Scan for the cell matching the given text and deliver its [x, y] coordinate at center. 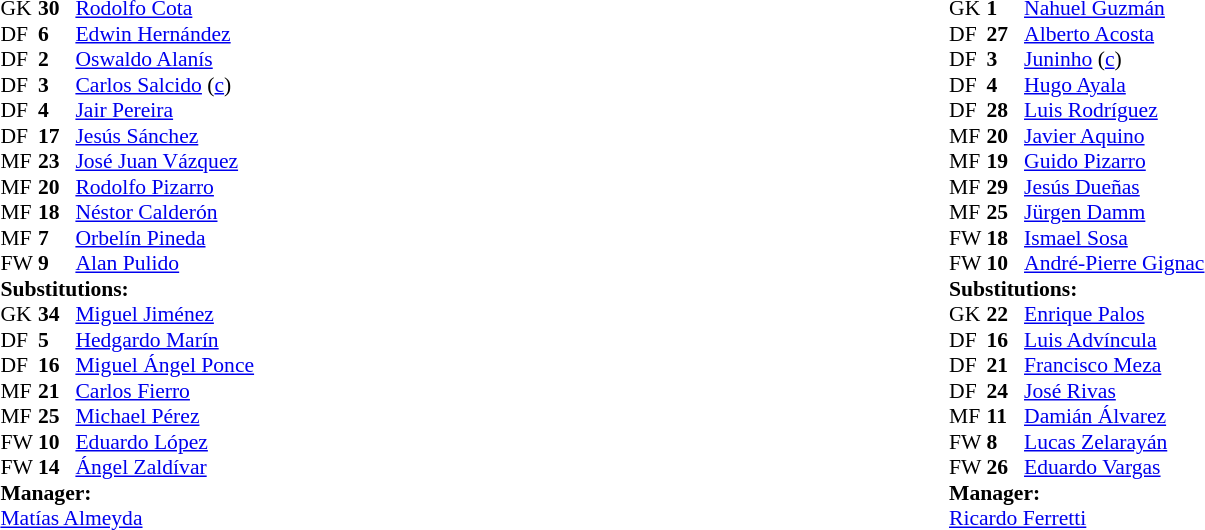
Ángel Zaldívar [164, 467]
Eduardo Vargas [1114, 467]
Javier Aquino [1114, 136]
Juninho (c) [1114, 59]
Luis Rodríguez [1114, 111]
27 [1006, 34]
19 [1006, 161]
Miguel Ángel Ponce [164, 365]
Hedgardo Marín [164, 340]
André-Pierre Gignac [1114, 263]
Alan Pulido [164, 263]
Rodolfo Pizarro [164, 187]
6 [57, 34]
11 [1006, 417]
9 [57, 263]
Enrique Palos [1114, 315]
5 [57, 340]
Carlos Salcido (c) [164, 85]
22 [1006, 315]
Luis Advíncula [1114, 340]
Francisco Meza [1114, 365]
Jesús Dueñas [1114, 187]
José Juan Vázquez [164, 161]
Oswaldo Alanís [164, 59]
Hugo Ayala [1114, 85]
Guido Pizarro [1114, 161]
Orbelín Pineda [164, 238]
23 [57, 161]
2 [57, 59]
Jesús Sánchez [164, 136]
17 [57, 136]
28 [1006, 111]
14 [57, 467]
Carlos Fierro [164, 391]
Jair Pereira [164, 111]
26 [1006, 467]
Jürgen Damm [1114, 213]
Alberto Acosta [1114, 34]
Lucas Zelarayán [1114, 442]
7 [57, 238]
Néstor Calderón [164, 213]
Damián Álvarez [1114, 417]
Ismael Sosa [1114, 238]
José Rivas [1114, 391]
24 [1006, 391]
Eduardo López [164, 442]
Miguel Jiménez [164, 315]
8 [1006, 442]
Edwin Hernández [164, 34]
Michael Pérez [164, 417]
34 [57, 315]
29 [1006, 187]
